Identify which cell holds the provided text, then report its (X, Y) central coordinate. 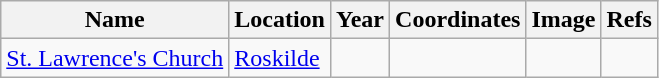
Location (280, 20)
St. Lawrence's Church (115, 58)
Coordinates (458, 20)
Year (360, 20)
Image (564, 20)
Roskilde (280, 58)
Refs (629, 20)
Name (115, 20)
